Determine the (X, Y) coordinate at the center of the cell enclosing the given text.  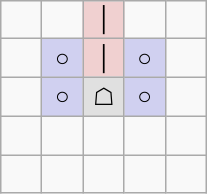
☖ (104, 97)
